Pinpoint the cell where the given text exists, returning its [x, y] midpoint coordinate. 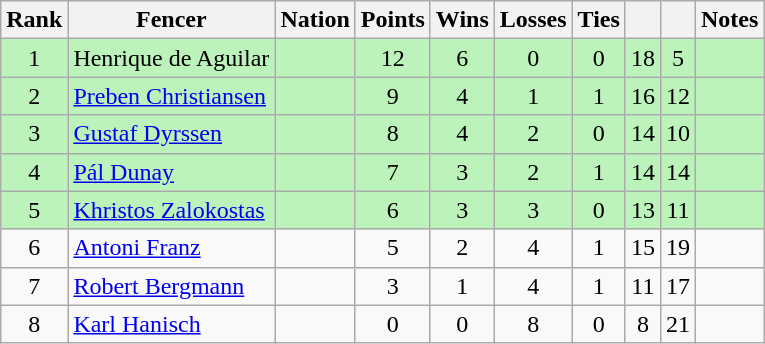
Gustaf Dyrssen [172, 134]
Fencer [172, 20]
21 [678, 324]
Robert Bergmann [172, 286]
Karl Hanisch [172, 324]
Henrique de Aguilar [172, 58]
9 [392, 96]
Rank [34, 20]
10 [678, 134]
Preben Christiansen [172, 96]
Points [392, 20]
Khristos Zalokostas [172, 210]
16 [642, 96]
Ties [598, 20]
15 [642, 248]
Antoni Franz [172, 248]
13 [642, 210]
Notes [729, 20]
17 [678, 286]
Nation [315, 20]
Wins [462, 20]
18 [642, 58]
Losses [533, 20]
Pál Dunay [172, 172]
19 [678, 248]
